From the cell containing the given text, extract its center point as (x, y) coordinate. 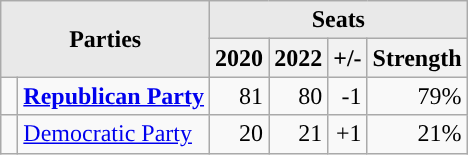
21 (298, 134)
Strength (417, 58)
21% (417, 134)
81 (240, 96)
Republican Party (114, 96)
2022 (298, 58)
Seats (338, 20)
2020 (240, 58)
+/- (348, 58)
80 (298, 96)
20 (240, 134)
Parties (106, 39)
+1 (348, 134)
-1 (348, 96)
Democratic Party (114, 134)
79% (417, 96)
